Return [x, y] of the center of cell containing provided text 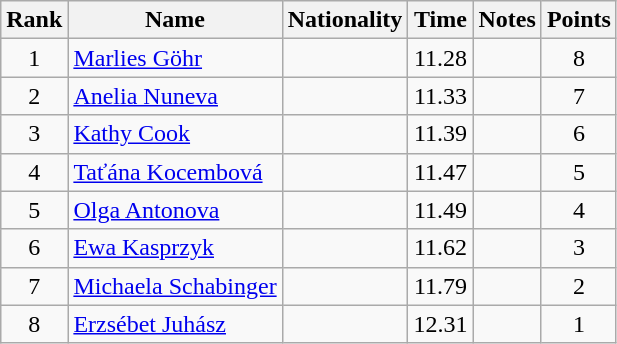
Marlies Göhr [175, 58]
Nationality [345, 20]
Michaela Schabinger [175, 286]
11.62 [440, 248]
Olga Antonova [175, 210]
Notes [507, 20]
11.39 [440, 134]
Kathy Cook [175, 134]
Rank [34, 20]
Points [578, 20]
11.47 [440, 172]
Name [175, 20]
Ewa Kasprzyk [175, 248]
11.28 [440, 58]
11.79 [440, 286]
Erzsébet Juhász [175, 324]
Taťána Kocembová [175, 172]
Time [440, 20]
12.31 [440, 324]
Anelia Nuneva [175, 96]
11.33 [440, 96]
11.49 [440, 210]
